Capture the cell that displays the provided text and extract its (X, Y) central coordinate. 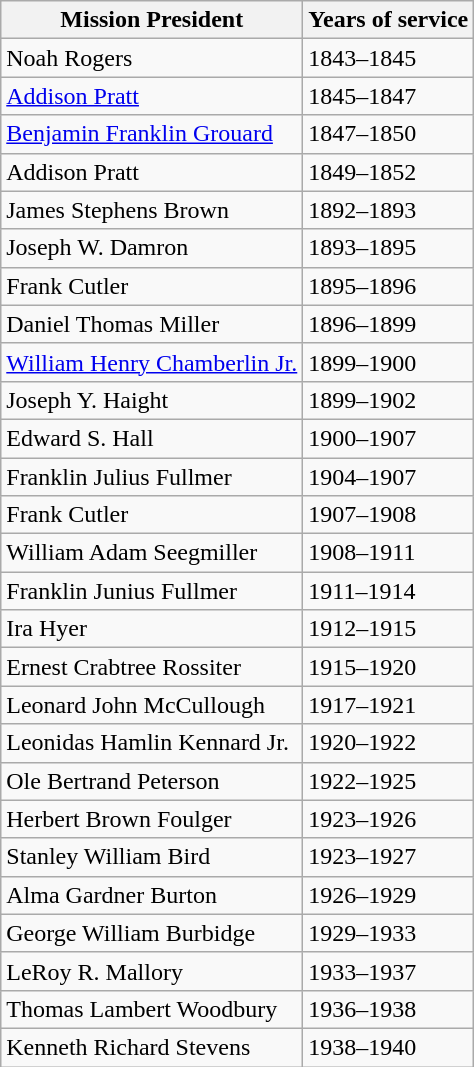
1923–1926 (388, 819)
Franklin Junius Fullmer (152, 591)
1895–1896 (388, 286)
1915–1920 (388, 667)
1843–1845 (388, 58)
Mission President (152, 20)
Herbert Brown Foulger (152, 819)
William Henry Chamberlin Jr. (152, 362)
1933–1937 (388, 971)
Leonard John McCullough (152, 705)
William Adam Seegmiller (152, 553)
1920–1922 (388, 743)
1907–1908 (388, 515)
Years of service (388, 20)
Daniel Thomas Miller (152, 324)
Leonidas Hamlin Kennard Jr. (152, 743)
1845–1847 (388, 96)
1899–1902 (388, 400)
Ira Hyer (152, 629)
1899–1900 (388, 362)
1923–1927 (388, 857)
Kenneth Richard Stevens (152, 1047)
1938–1940 (388, 1047)
1922–1925 (388, 781)
1929–1933 (388, 933)
Ole Bertrand Peterson (152, 781)
James Stephens Brown (152, 210)
Stanley William Bird (152, 857)
LeRoy R. Mallory (152, 971)
1847–1850 (388, 134)
Thomas Lambert Woodbury (152, 1009)
1896–1899 (388, 324)
Franklin Julius Fullmer (152, 477)
Alma Gardner Burton (152, 895)
1917–1921 (388, 705)
Ernest Crabtree Rossiter (152, 667)
Noah Rogers (152, 58)
Benjamin Franklin Grouard (152, 134)
Edward S. Hall (152, 438)
Joseph Y. Haight (152, 400)
Joseph W. Damron (152, 248)
1849–1852 (388, 172)
1904–1907 (388, 477)
1912–1915 (388, 629)
1908–1911 (388, 553)
1936–1938 (388, 1009)
1892–1893 (388, 210)
1911–1914 (388, 591)
George William Burbidge (152, 933)
1893–1895 (388, 248)
1926–1929 (388, 895)
1900–1907 (388, 438)
